Return the (x, y) coordinate for the center point of the cell that contains the specified text.  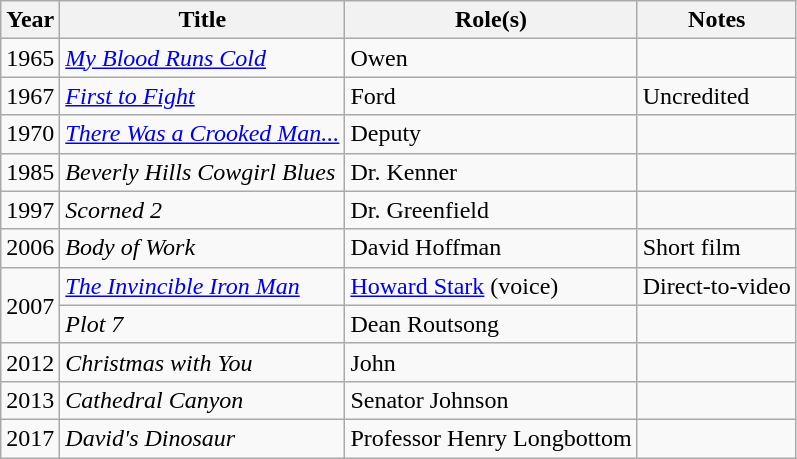
1965 (30, 58)
2012 (30, 362)
Role(s) (491, 20)
Year (30, 20)
Dr. Kenner (491, 172)
Body of Work (202, 248)
2013 (30, 400)
John (491, 362)
Senator Johnson (491, 400)
Uncredited (716, 96)
Cathedral Canyon (202, 400)
1967 (30, 96)
Beverly Hills Cowgirl Blues (202, 172)
1970 (30, 134)
Christmas with You (202, 362)
My Blood Runs Cold (202, 58)
1985 (30, 172)
Scorned 2 (202, 210)
Direct-to-video (716, 286)
1997 (30, 210)
2006 (30, 248)
Owen (491, 58)
Plot 7 (202, 324)
Dean Routsong (491, 324)
There Was a Crooked Man... (202, 134)
Howard Stark (voice) (491, 286)
The Invincible Iron Man (202, 286)
Title (202, 20)
Notes (716, 20)
First to Fight (202, 96)
Ford (491, 96)
David's Dinosaur (202, 438)
Short film (716, 248)
2017 (30, 438)
2007 (30, 305)
Professor Henry Longbottom (491, 438)
David Hoffman (491, 248)
Dr. Greenfield (491, 210)
Deputy (491, 134)
